Pinpoint the cell where the given text exists, returning its (X, Y) midpoint coordinate. 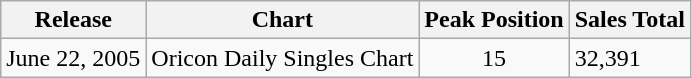
15 (494, 58)
Sales Total (630, 20)
Peak Position (494, 20)
June 22, 2005 (74, 58)
Release (74, 20)
Chart (282, 20)
Oricon Daily Singles Chart (282, 58)
32,391 (630, 58)
